Determine the [x, y] coordinate at the center of the cell enclosing the given text.  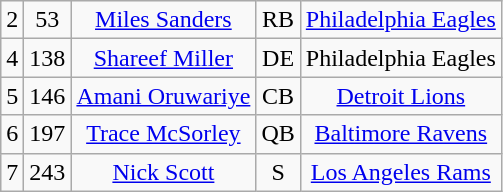
2 [12, 20]
4 [12, 58]
53 [48, 20]
S [278, 172]
138 [48, 58]
RB [278, 20]
7 [12, 172]
6 [12, 134]
Trace McSorley [164, 134]
QB [278, 134]
197 [48, 134]
Los Angeles Rams [400, 172]
146 [48, 96]
Nick Scott [164, 172]
Baltimore Ravens [400, 134]
Shareef Miller [164, 58]
5 [12, 96]
243 [48, 172]
Miles Sanders [164, 20]
DE [278, 58]
CB [278, 96]
Amani Oruwariye [164, 96]
Detroit Lions [400, 96]
